Return [X, Y] of the center of cell containing provided text 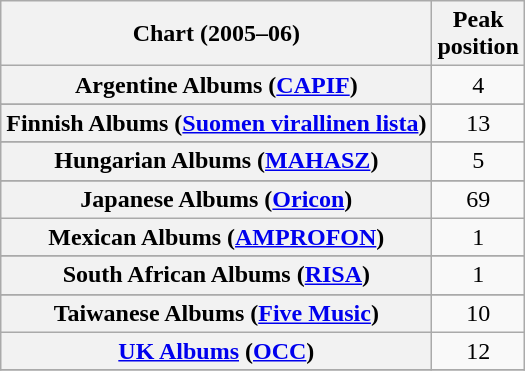
South African Albums (RISA) [216, 275]
UK Albums (OCC) [216, 351]
Japanese Albums (Oricon) [216, 199]
Hungarian Albums (MAHASZ) [216, 161]
13 [478, 123]
4 [478, 85]
12 [478, 351]
Peakposition [478, 34]
Finnish Albums (Suomen virallinen lista) [216, 123]
Chart (2005–06) [216, 34]
69 [478, 199]
10 [478, 313]
Mexican Albums (AMPROFON) [216, 237]
Argentine Albums (CAPIF) [216, 85]
Taiwanese Albums (Five Music) [216, 313]
5 [478, 161]
